Identify which cell holds the provided text, then report its (X, Y) central coordinate. 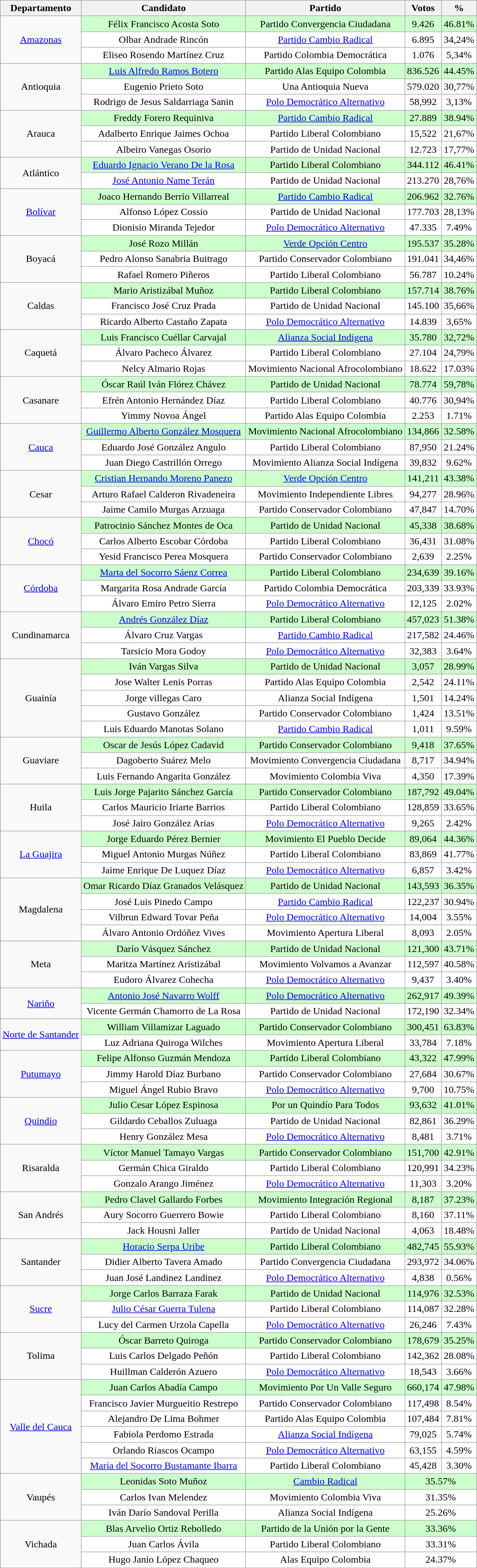
37.65% (459, 745)
Tolima (41, 1356)
27.104 (423, 353)
24.11% (459, 682)
Miguel Antonio Murgas Núñez (164, 854)
Rodrigo de Jesus Saldarriaga Sanin (164, 102)
206.962 (423, 196)
Álvaro Emiro Petro Sierra (164, 604)
Víctor Manuel Tamayo Vargas (164, 1152)
1,424 (423, 714)
142,362 (423, 1356)
Movimiento El Pueblo Decide (325, 839)
Chocó (41, 541)
Cundinamarca (41, 635)
Carlos Ivan Melendez (164, 1497)
Bolívar (41, 212)
3.64% (459, 651)
Movimiento Independiente Libres (325, 494)
Olbar Andrade Rincón (164, 40)
24,79% (459, 353)
191.041 (423, 259)
43.71% (459, 948)
Gildardo Ceballos Zuluaga (164, 1121)
Darío Vásquez Sánchez (164, 948)
Caldas (41, 306)
Pedro Clavel Gallardo Forbes (164, 1199)
Jorge villegas Caro (164, 698)
21,67% (459, 133)
Atlántico (41, 173)
40.776 (423, 400)
Eduardo José González Angulo (164, 447)
3.30% (459, 1466)
Francisco Javier Murgueitio Restrepo (164, 1403)
Norte de Santander (41, 1035)
145.100 (423, 306)
1.076 (423, 55)
3.42% (459, 870)
30.67% (459, 1074)
25.26% (441, 1513)
14.24% (459, 698)
Alas Equipo Colombia (325, 1560)
Efrén Antonio Hernández Díaz (164, 400)
34,24% (459, 40)
Yimmy Novoa Ángel (164, 415)
34.23% (459, 1168)
Maritza Martínez Aristizábal (164, 964)
41.01% (459, 1105)
Gustavo González (164, 714)
Movimiento Convergencia Ciudadana (325, 761)
28.96% (459, 494)
Boyacá (41, 259)
Didier Alberto Tavera Amado (164, 1262)
3.40% (459, 980)
3,13% (459, 102)
10.24% (459, 275)
56.787 (423, 275)
45,428 (423, 1466)
34.94% (459, 761)
Alfonso López Cossio (164, 212)
Movimiento Integración Regional (325, 1199)
7.49% (459, 228)
28.99% (459, 666)
21.24% (459, 447)
46.81% (459, 24)
Hugo Janio López Chaqueo (164, 1560)
Movimiento Alianza Social Indígena (325, 463)
Iván Darío Sandoval Perilla (164, 1513)
39.16% (459, 572)
Eugenio Prieto Soto (164, 86)
36.35% (459, 886)
Cambio Radical (325, 1482)
Luis Jorge Pajarito Sánchez García (164, 792)
14.70% (459, 510)
122,237 (423, 901)
33.93% (459, 588)
78.774 (423, 384)
32.53% (459, 1293)
Francisco José Cruz Prada (164, 306)
San Andrés (41, 1215)
9.62% (459, 463)
17,77% (459, 149)
Álvaro Cruz Vargas (164, 635)
Aury Socorro Guerrero Bowie (164, 1215)
39,832 (423, 463)
José Jairo González Arias (164, 823)
660,174 (423, 1387)
Rafael Romero Piñeros (164, 275)
Jorge Eduardo Pérez Bernier (164, 839)
40.58% (459, 964)
Departamento (41, 8)
Óscar Barreto Quiroga (164, 1340)
217,582 (423, 635)
203,339 (423, 588)
11,303 (423, 1183)
Horacio Serpa Uribe (164, 1246)
37.23% (459, 1199)
William Villamizar Laguado (164, 1027)
Partido de la Unión por la Gente (325, 1528)
63.83% (459, 1027)
3,057 (423, 666)
120,991 (423, 1168)
Votos (423, 8)
Arturo Rafael Calderon Rivadeneira (164, 494)
55.93% (459, 1246)
31.08% (459, 541)
Carlos Alberto Escobar Córdoba (164, 541)
Luis Francisco Cuéllar Carvajal (164, 337)
1.71% (459, 415)
Una Antioquia Nueva (325, 86)
Vicente Germán Chamorro de La Rosa (164, 1011)
Henry González Mesa (164, 1136)
32,383 (423, 651)
128,859 (423, 807)
Álvaro Pacheco Álvarez (164, 353)
31.35% (441, 1497)
Patrocinio Sánchez Montes de Oca (164, 525)
% (459, 8)
Cristian Hernando Moreno Panezo (164, 478)
Vilbrun Edward Tovar Peña (164, 917)
Luz Adriana Quiroga Wilches (164, 1043)
33.36% (441, 1528)
17.03% (459, 369)
Luis Fernando Angarita González (164, 776)
Marta del Socorro Sáenz Correa (164, 572)
Cesar (41, 494)
82,861 (423, 1121)
Huillman Calderón Azuero (164, 1372)
2,639 (423, 557)
107,484 (423, 1419)
5.74% (459, 1434)
24.37% (441, 1560)
8,481 (423, 1136)
José Luis Pinedo Campo (164, 901)
9.59% (459, 729)
Orlando Riascos Ocampo (164, 1450)
28,76% (459, 180)
2,542 (423, 682)
28.08% (459, 1356)
Jorge Carlos Barraza Farak (164, 1293)
Amazonas (41, 40)
José Antonio Name Terán (164, 180)
Óscar Raúl Iván Flórez Chávez (164, 384)
17.39% (459, 776)
Germán Chica Giraldo (164, 1168)
Juan Carlos Abadía Campo (164, 1387)
Guainía (41, 698)
8,717 (423, 761)
38.94% (459, 118)
177.703 (423, 212)
Felipe Alfonso Guzmán Mendoza (164, 1058)
93,632 (423, 1105)
41.77% (459, 854)
Luis Alfredo Ramos Botero (164, 71)
114,087 (423, 1309)
47,847 (423, 510)
178,679 (423, 1340)
Partido (325, 8)
Pedro Alonso Sanabria Buitrago (164, 259)
1,501 (423, 698)
195.537 (423, 243)
6,857 (423, 870)
Luis Carlos Delgado Peñón (164, 1356)
32.34% (459, 1011)
Jaime Enrique De Luquez Díaz (164, 870)
2.42% (459, 823)
293,972 (423, 1262)
34.06% (459, 1262)
4,350 (423, 776)
87,950 (423, 447)
Dionisio Miranda Tejedor (164, 228)
Lucy del Carmen Urzola Capella (164, 1325)
141,211 (423, 478)
213.270 (423, 180)
3.66% (459, 1372)
Blas Arvelio Ortiz Rebolledo (164, 1528)
Vichada (41, 1544)
Alejandro De Lima Bohmer (164, 1419)
Carlos Mauricio Iriarte Barrios (164, 807)
14.839 (423, 322)
58,992 (423, 102)
Julio César Guerra Tulena (164, 1309)
44.36% (459, 839)
27.889 (423, 118)
Risaralda (41, 1168)
43,322 (423, 1058)
5,34% (459, 55)
Omar Ricardo Díaz Granados Velásquez (164, 886)
13.51% (459, 714)
14,004 (423, 917)
344.112 (423, 165)
Magdalena (41, 909)
234,639 (423, 572)
59,78% (459, 384)
157.714 (423, 290)
38.76% (459, 290)
Guillermo Alberto González Mosquera (164, 431)
Por un Quindío Para Todos (325, 1105)
Cauca (41, 447)
Fabiola Perdomo Estrada (164, 1434)
114,976 (423, 1293)
18.622 (423, 369)
Guaviare (41, 761)
47.98% (459, 1387)
Julio Cesar López Espinosa (164, 1105)
35.28% (459, 243)
Arauca (41, 133)
4,063 (423, 1231)
9.426 (423, 24)
79,025 (423, 1434)
63,155 (423, 1450)
3.71% (459, 1136)
Caquetá (41, 353)
9,437 (423, 980)
36.29% (459, 1121)
Andrés González Díaz (164, 619)
47.335 (423, 228)
44.45% (459, 71)
30.94% (459, 901)
112,597 (423, 964)
9,700 (423, 1090)
15,522 (423, 133)
Jose Walter Lenis Porras (164, 682)
Antioquia (41, 86)
300,451 (423, 1027)
143,593 (423, 886)
35.780 (423, 337)
2.25% (459, 557)
Albeiro Vanegas Osorio (164, 149)
43.38% (459, 478)
Candidato (164, 8)
9,265 (423, 823)
32,72% (459, 337)
32.28% (459, 1309)
42.91% (459, 1152)
482,745 (423, 1246)
8.54% (459, 1403)
27,684 (423, 1074)
Gonzalo Arango Jiménez (164, 1183)
134,866 (423, 431)
34,46% (459, 259)
30,94% (459, 400)
Tarsicio Mora Godoy (164, 651)
172,190 (423, 1011)
30,77% (459, 86)
Oscar de Jesús López Cadavid (164, 745)
8,160 (423, 1215)
Eudoro Álvarez Cohecha (164, 980)
Margarita Rosa Andrade García (164, 588)
24.46% (459, 635)
Freddy Forero Requiniva (164, 118)
Nariño (41, 1003)
0.56% (459, 1278)
2.05% (459, 933)
117,498 (423, 1403)
Movimiento Volvamos a Avanzar (325, 964)
2.253 (423, 415)
Eliseo Rosendo Martínez Cruz (164, 55)
8,093 (423, 933)
Jaime Camilo Murgas Arzuaga (164, 510)
Córdoba (41, 588)
Adalberto Enrique Jaimes Ochoa (164, 133)
Sucre (41, 1309)
35.25% (459, 1340)
187,792 (423, 792)
Huila (41, 807)
51.38% (459, 619)
121,300 (423, 948)
4.59% (459, 1450)
46.41% (459, 165)
262,917 (423, 996)
12.723 (423, 149)
Dagoberto Suárez Melo (164, 761)
Nelcy Almario Rojas (164, 369)
32.76% (459, 196)
Juan Carlos Ávila (164, 1544)
Quindío (41, 1121)
457,023 (423, 619)
Mario Aristizábal Muñoz (164, 290)
8,187 (423, 1199)
Iván Vargas Silva (164, 666)
María del Socorro Bustamante Ibarra (164, 1466)
La Guajira (41, 854)
35,66% (459, 306)
36,431 (423, 541)
579.020 (423, 86)
33.31% (441, 1544)
35.57% (441, 1482)
37.11% (459, 1215)
Juan José Landinez Landinez (164, 1278)
Eduardo Ignacio Verano De la Rosa (164, 165)
3.55% (459, 917)
Miguel Ángel Rubio Bravo (164, 1090)
4,838 (423, 1278)
Meta (41, 964)
49.39% (459, 996)
3,65% (459, 322)
89,064 (423, 839)
Santander (41, 1262)
6.895 (423, 40)
Valle del Cauca (41, 1426)
Movimiento Por Un Valle Seguro (325, 1387)
10.75% (459, 1090)
Antonio José Navarro Wolff (164, 996)
1,011 (423, 729)
18,543 (423, 1372)
Vaupés (41, 1497)
Ricardo Alberto Castaño Zapata (164, 322)
José Rozo Millán (164, 243)
9,418 (423, 745)
Jimmy Harold Díaz Burbano (164, 1074)
Leonidas Soto Muñoz (164, 1482)
38.68% (459, 525)
3.20% (459, 1183)
Félix Francisco Acosta Soto (164, 24)
47.99% (459, 1058)
Yesid Francisco Perea Mosquera (164, 557)
Casanare (41, 400)
32.58% (459, 431)
Luis Eduardo Manotas Solano (164, 729)
28,13% (459, 212)
Putumayo (41, 1074)
12,125 (423, 604)
Jack Housni Jaller (164, 1231)
49.04% (459, 792)
7.43% (459, 1325)
33.65% (459, 807)
151,700 (423, 1152)
2.02% (459, 604)
7.18% (459, 1043)
33,784 (423, 1043)
Álvaro Antonio Ordóñez Vives (164, 933)
18.48% (459, 1231)
45,338 (423, 525)
26,246 (423, 1325)
Joaco Hernando Berrío Villarreal (164, 196)
7.81% (459, 1419)
83,869 (423, 854)
Juan Diego Castrillón Orrego (164, 463)
94,277 (423, 494)
836.526 (423, 71)
